Capture the cell that displays the provided text and extract its (x, y) central coordinate. 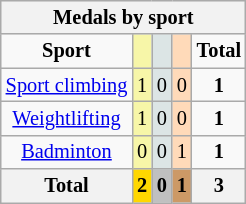
Weightlifting (66, 118)
Sport climbing (66, 85)
Medals by sport (124, 17)
3 (219, 186)
2 (142, 186)
Badminton (66, 152)
Sport (66, 51)
